From the cell containing the given text, extract its center point as [X, Y] coordinate. 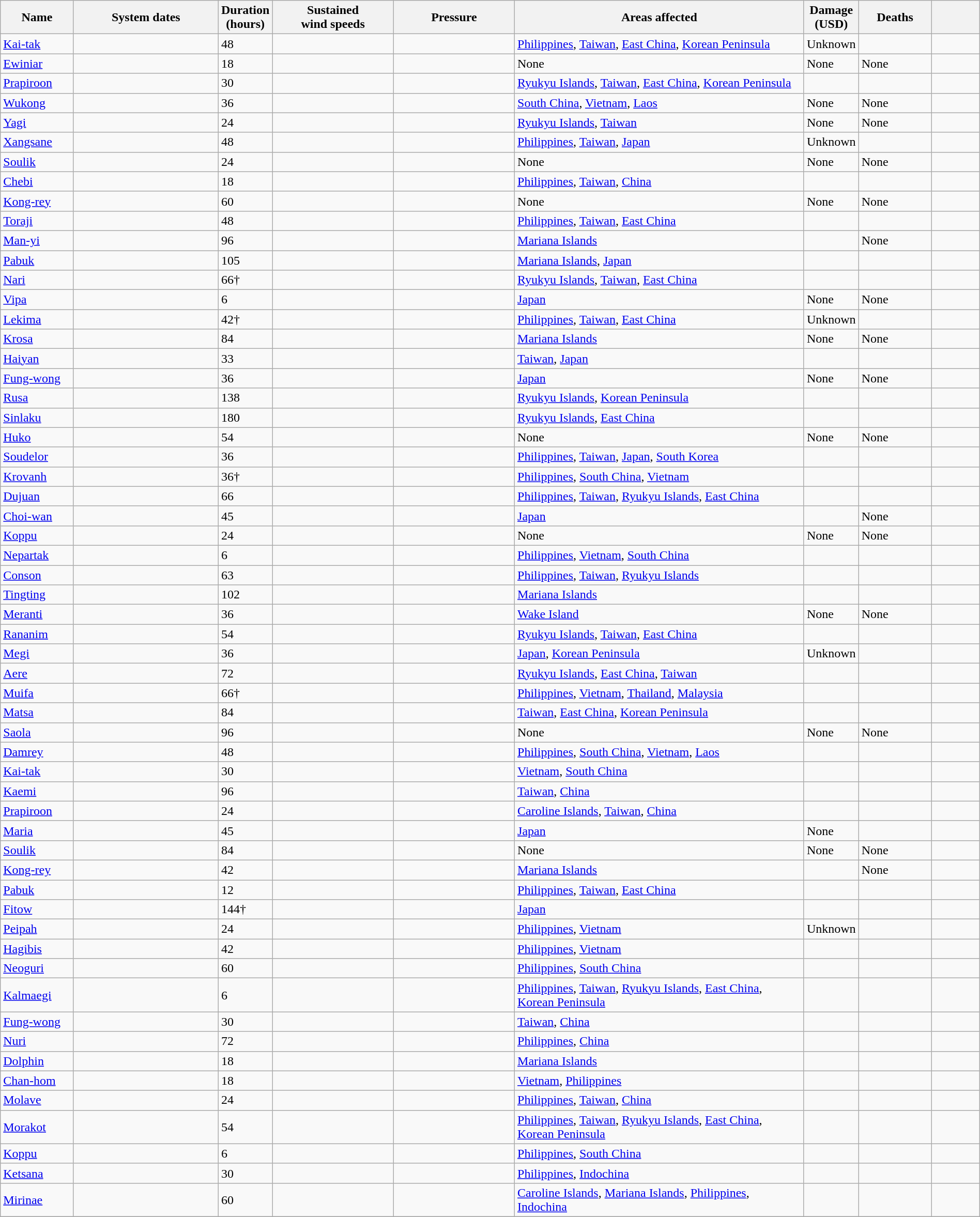
Muifa [37, 693]
Sustainedwind speeds [333, 18]
Caroline Islands, Mariana Islands, Philippines, Indochina [660, 1200]
Rananim [37, 634]
42† [245, 319]
Ryukyu Islands, Taiwan [660, 122]
180 [245, 418]
Toraji [37, 221]
Wake Island [660, 614]
Maria [37, 830]
Philippines, Indochina [660, 1173]
102 [245, 595]
Lekima [37, 319]
Ryukyu Islands, East China, Taiwan [660, 673]
Nuri [37, 1041]
Kaemi [37, 791]
Nepartak [37, 555]
Philippines, Taiwan, Ryukyu Islands, East China [660, 496]
Taiwan, East China, Korean Peninsula [660, 713]
Philippines, Taiwan, East China, Korean Peninsula [660, 44]
Conson [37, 575]
36† [245, 476]
Peipah [37, 929]
Matsa [37, 713]
Duration(hours) [245, 18]
Rusa [37, 398]
Ryukyu Islands, Taiwan, East China, Korean Peninsula [660, 83]
Huko [37, 437]
Vietnam, South China [660, 772]
Ryukyu Islands, East China [660, 418]
Megi [37, 654]
138 [245, 398]
Vipa [37, 300]
Damage(USD) [831, 18]
Philippines, China [660, 1041]
Chebi [37, 181]
Philippines, Vietnam, Thailand, Malaysia [660, 693]
Philippines, South China, Vietnam, Laos [660, 752]
Fitow [37, 910]
66 [245, 496]
Vietnam, Philippines [660, 1081]
Philippines, South China, Vietnam [660, 476]
Japan, Korean Peninsula [660, 654]
Damrey [37, 752]
Aere [37, 673]
144† [245, 910]
Sinlaku [37, 418]
Yagi [37, 122]
Man-yi [37, 240]
Mariana Islands, Japan [660, 260]
Molave [37, 1100]
Philippines, Taiwan, Japan [660, 142]
Mirinae [37, 1200]
12 [245, 889]
Krosa [37, 339]
Philippines, Vietnam, South China [660, 555]
Ketsana [37, 1173]
105 [245, 260]
System dates [146, 18]
Hagibis [37, 949]
Saola [37, 732]
Morakot [37, 1127]
33 [245, 359]
Dujuan [37, 496]
Deaths [895, 18]
Kalmaegi [37, 995]
Areas affected [660, 18]
63 [245, 575]
Dolphin [37, 1061]
Pressure [454, 18]
Philippines, Taiwan, Japan, South Korea [660, 457]
Wukong [37, 103]
Ryukyu Islands, Korean Peninsula [660, 398]
Soudelor [37, 457]
Neoguri [37, 968]
Choi-wan [37, 516]
Haiyan [37, 359]
Chan-hom [37, 1081]
Xangsane [37, 142]
Meranti [37, 614]
Ewiniar [37, 64]
Taiwan, Japan [660, 359]
Philippines, Taiwan, Ryukyu Islands [660, 575]
Caroline Islands, Taiwan, China [660, 811]
Tingting [37, 595]
South China, Vietnam, Laos [660, 103]
Name [37, 18]
Krovanh [37, 476]
Nari [37, 280]
